Provide the [X, Y] coordinate of the cell's center where the given text is located.  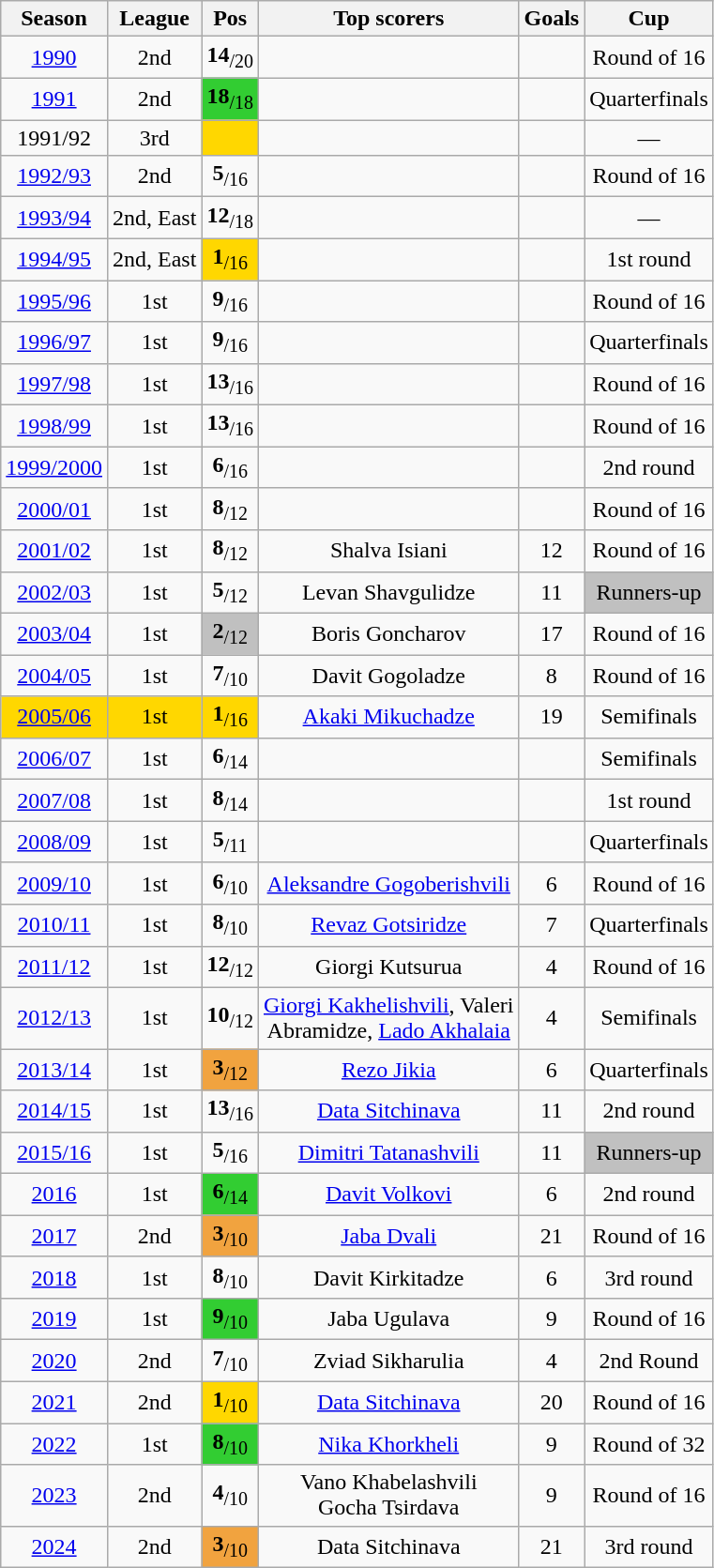
Vano Khabelashvili Gocha Tsirdava [388, 1496]
2009/10 [54, 883]
Akaki Mikuchadze [388, 717]
3/12 [231, 1070]
2nd Round [649, 1361]
17 [552, 633]
1992/93 [54, 176]
2001/02 [54, 551]
2005/06 [54, 717]
5/12 [231, 592]
2019 [54, 1319]
2003/04 [54, 633]
Revaz Gotsiridze [388, 925]
Zviad Sikharulia [388, 1361]
Top scorers [388, 19]
9/10 [231, 1319]
Giorgi Kakhelishvili, Valeri Abramidze, Lado Akhalaia [388, 1017]
Davit Volkovi [388, 1195]
10/12 [231, 1017]
8 [552, 676]
Jaba Dvali [388, 1236]
12/12 [231, 967]
6/16 [231, 467]
5/11 [231, 842]
Jaba Ugulava [388, 1319]
Davit Kirkitadze [388, 1277]
1998/99 [54, 426]
1996/97 [54, 343]
2000/01 [54, 509]
Goals [552, 19]
Davit Gogoladze [388, 676]
2012/13 [54, 1017]
20 [552, 1402]
2022 [54, 1444]
Round of 32 [649, 1444]
2021 [54, 1402]
2024 [54, 1546]
8/14 [231, 800]
19 [552, 717]
1995/96 [54, 301]
2020 [54, 1361]
1997/98 [54, 384]
14/20 [231, 57]
2010/11 [54, 925]
12 [552, 551]
1999/2000 [54, 467]
2015/16 [54, 1152]
18/18 [231, 99]
1994/95 [54, 259]
2014/15 [54, 1111]
1991/92 [54, 138]
Rezo Jikia [388, 1070]
2006/07 [54, 758]
Aleksandre Gogoberishvili [388, 883]
2011/12 [54, 967]
Dimitri Tatanashvili [388, 1152]
2013/14 [54, 1070]
6/10 [231, 883]
2016 [54, 1195]
4/10 [231, 1496]
Nika Khorkheli [388, 1444]
Season [54, 19]
2/12 [231, 633]
League [154, 19]
12/18 [231, 218]
1/10 [231, 1402]
2018 [54, 1277]
2004/05 [54, 676]
1990 [54, 57]
2007/08 [54, 800]
1991 [54, 99]
Shalva Isiani [388, 551]
1993/94 [54, 218]
2002/03 [54, 592]
Pos [231, 19]
Giorgi Kutsurua [388, 967]
7 [552, 925]
2008/09 [54, 842]
Boris Goncharov [388, 633]
Cup [649, 19]
Levan Shavgulidze [388, 592]
2023 [54, 1496]
3rd [154, 138]
2017 [54, 1236]
